Provide the (X, Y) coordinate of the cell's center where the given text is located.  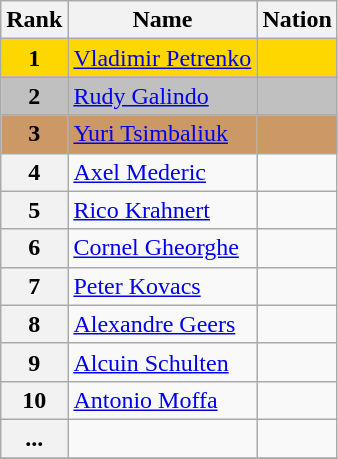
Rudy Galindo (162, 96)
1 (34, 58)
Alexandre Geers (162, 324)
Vladimir Petrenko (162, 58)
5 (34, 210)
Cornel Gheorghe (162, 248)
Antonio Moffa (162, 400)
7 (34, 286)
Yuri Tsimbaliuk (162, 134)
Name (162, 20)
8 (34, 324)
2 (34, 96)
Rank (34, 20)
Nation (297, 20)
Axel Mederic (162, 172)
4 (34, 172)
Alcuin Schulten (162, 362)
10 (34, 400)
3 (34, 134)
6 (34, 248)
9 (34, 362)
Peter Kovacs (162, 286)
Rico Krahnert (162, 210)
... (34, 438)
